Identify which cell holds the provided text, then report its [X, Y] central coordinate. 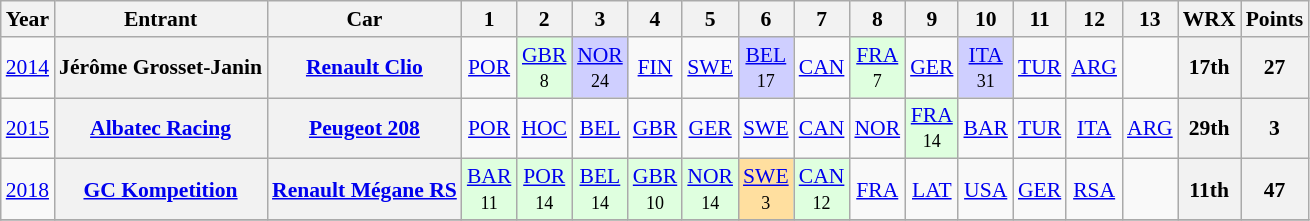
BEL14 [600, 190]
USA [986, 190]
Car [364, 19]
17th [1210, 68]
NOR14 [710, 190]
29th [1210, 128]
11th [1210, 190]
Peugeot 208 [364, 128]
2015 [28, 128]
HOC [544, 128]
8 [877, 19]
9 [932, 19]
2014 [28, 68]
Renault Clio [364, 68]
2018 [28, 190]
CAN12 [822, 190]
WRX [1210, 19]
10 [986, 19]
Entrant [160, 19]
Renault Mégane RS [364, 190]
12 [1094, 19]
NOR24 [600, 68]
7 [822, 19]
2 [544, 19]
13 [1150, 19]
27 [1275, 68]
NOR [877, 128]
FRA [877, 190]
5 [710, 19]
ITA31 [986, 68]
BAR11 [490, 190]
LAT [932, 190]
GBR8 [544, 68]
RSA [1094, 190]
FRA14 [932, 128]
ITA [1094, 128]
Albatec Racing [160, 128]
POR14 [544, 190]
GBR [656, 128]
4 [656, 19]
FIN [656, 68]
GBR10 [656, 190]
GC Kompetition [160, 190]
1 [490, 19]
Jérôme Grosset-Janin [160, 68]
Points [1275, 19]
BEL17 [766, 68]
BAR [986, 128]
BEL [600, 128]
47 [1275, 190]
6 [766, 19]
SWE3 [766, 190]
11 [1040, 19]
FRA7 [877, 68]
Year [28, 19]
